Locate the cell with the specified text and output its [X, Y] center coordinate. 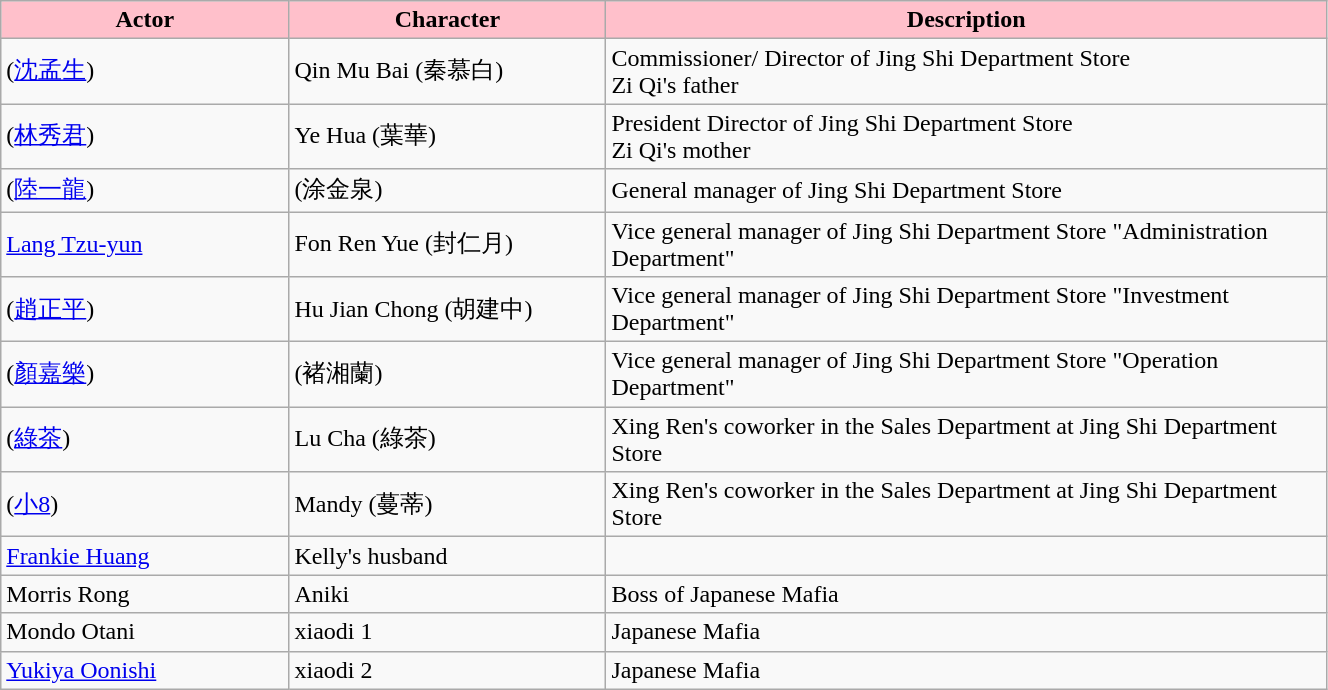
xiaodi 1 [448, 632]
Vice general manager of Jing Shi Department Store "Administration Department" [966, 244]
Frankie Huang [145, 556]
(涂金泉) [448, 190]
Yukiya Oonishi [145, 670]
(小8) [145, 504]
Mandy (蔓蒂) [448, 504]
Morris Rong [145, 594]
Qin Mu Bai (秦慕白) [448, 72]
(陸一龍) [145, 190]
xiaodi 2 [448, 670]
(林秀君) [145, 136]
Description [966, 20]
(褚湘蘭) [448, 374]
Character [448, 20]
Mondo Otani [145, 632]
Hu Jian Chong (胡建中) [448, 310]
(沈孟生) [145, 72]
Kelly's husband [448, 556]
Fon Ren Yue (封仁月) [448, 244]
Lang Tzu-yun [145, 244]
Vice general manager of Jing Shi Department Store "Operation Department" [966, 374]
Lu Cha (綠茶) [448, 440]
Ye Hua (葉華) [448, 136]
(趙正平) [145, 310]
Boss of Japanese Mafia [966, 594]
Aniki [448, 594]
(綠茶) [145, 440]
Actor [145, 20]
Commissioner/ Director of Jing Shi Department StoreZi Qi's father [966, 72]
Vice general manager of Jing Shi Department Store "Investment Department" [966, 310]
(顏嘉樂) [145, 374]
General manager of Jing Shi Department Store [966, 190]
President Director of Jing Shi Department Store Zi Qi's mother [966, 136]
